Identify which cell holds the provided text, then report its [X, Y] central coordinate. 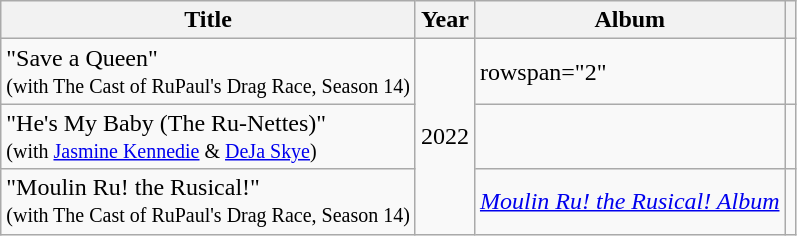
Year [444, 20]
2022 [444, 136]
Title [208, 20]
Album [630, 20]
"He's My Baby (The Ru-Nettes)"(with Jasmine Kennedie & DeJa Skye) [208, 136]
Moulin Ru! the Rusical! Album [630, 202]
"Moulin Ru! the Rusical!"(with The Cast of RuPaul's Drag Race, Season 14) [208, 202]
rowspan="2" [630, 72]
"Save a Queen"(with The Cast of RuPaul's Drag Race, Season 14) [208, 72]
